Detect which cell encompasses the target text, then output its [x, y] center coordinate. 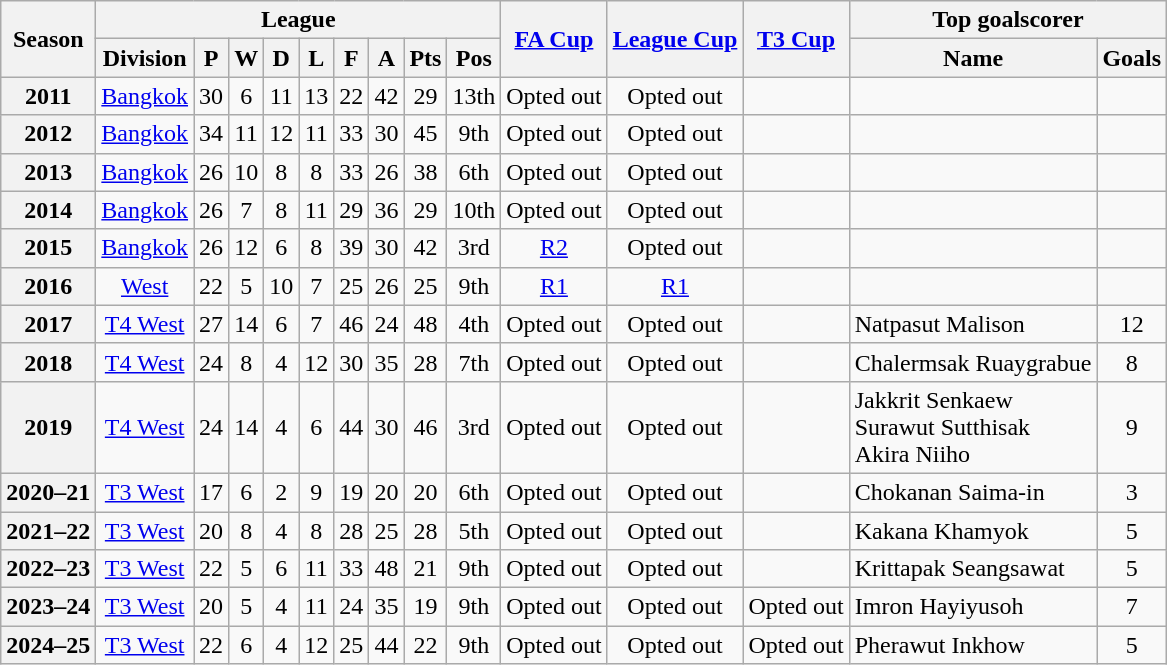
A [386, 58]
2021–22 [48, 531]
F [352, 58]
2018 [48, 362]
2019 [48, 427]
L [316, 58]
27 [212, 324]
2013 [48, 172]
2015 [48, 248]
West [145, 286]
Chokanan Saima-in [973, 492]
R2 [554, 248]
45 [426, 134]
W [246, 58]
13 [316, 96]
Pherawut Inkhow [973, 645]
Name [973, 58]
2024–25 [48, 645]
Division [145, 58]
21 [426, 569]
38 [426, 172]
Imron Hayiyusoh [973, 607]
Chalermsak Ruaygrabue [973, 362]
Natpasut Malison [973, 324]
2016 [48, 286]
4th [474, 324]
34 [212, 134]
Goals [1132, 58]
P [212, 58]
Season [48, 39]
2012 [48, 134]
3 [1132, 492]
Kakana Khamyok [973, 531]
Pos [474, 58]
Top goalscorer [1008, 20]
10th [474, 210]
2017 [48, 324]
2014 [48, 210]
2020–21 [48, 492]
5th [474, 531]
13th [474, 96]
7th [474, 362]
36 [386, 210]
Jakkrit Senkaew Surawut Sutthisak Akira Niiho [973, 427]
D [282, 58]
Pts [426, 58]
League [298, 20]
17 [212, 492]
39 [352, 248]
2011 [48, 96]
Krittapak Seangsawat [973, 569]
2023–24 [48, 607]
League Cup [675, 39]
T3 Cup [796, 39]
2 [282, 492]
FA Cup [554, 39]
2022–23 [48, 569]
